For the text-containing cell, return its midpoint in [x, y] coordinate format. 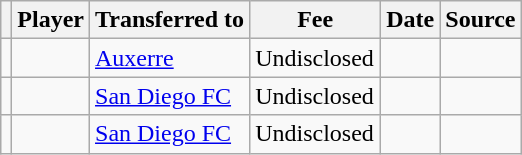
Auxerre [170, 58]
Source [480, 20]
Date [410, 20]
Transferred to [170, 20]
Player [51, 20]
Fee [316, 20]
